Extract the [x, y] coordinate from the center of the cell holding the provided text.  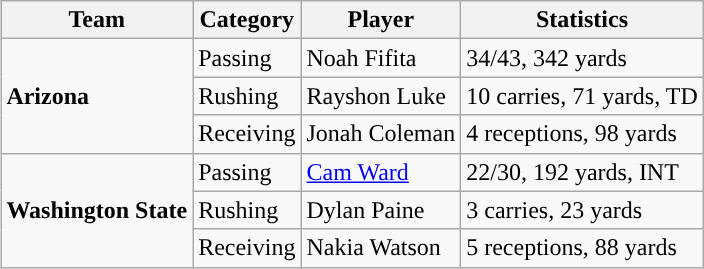
Arizona [97, 96]
3 carries, 23 yards [582, 210]
22/30, 192 yards, INT [582, 172]
4 receptions, 98 yards [582, 134]
5 receptions, 88 yards [582, 248]
Dylan Paine [381, 210]
Cam Ward [381, 172]
34/43, 342 yards [582, 58]
Category [247, 20]
Team [97, 20]
Statistics [582, 20]
Noah Fifita [381, 58]
Nakia Watson [381, 248]
Rayshon Luke [381, 96]
Washington State [97, 210]
Jonah Coleman [381, 134]
Player [381, 20]
10 carries, 71 yards, TD [582, 96]
